Return the [X, Y] coordinate for the center point of the cell that contains the specified text.  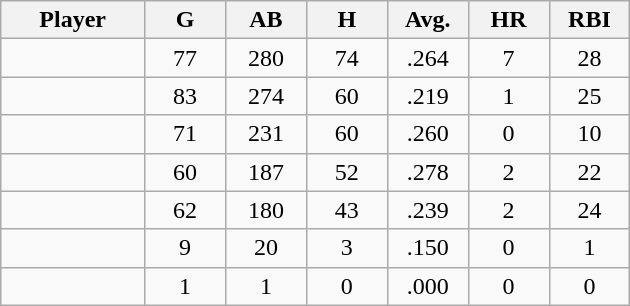
.239 [428, 210]
20 [266, 248]
74 [346, 58]
.260 [428, 134]
71 [186, 134]
187 [266, 172]
.264 [428, 58]
83 [186, 96]
28 [590, 58]
231 [266, 134]
22 [590, 172]
274 [266, 96]
24 [590, 210]
HR [508, 20]
Player [73, 20]
180 [266, 210]
25 [590, 96]
77 [186, 58]
Avg. [428, 20]
G [186, 20]
10 [590, 134]
52 [346, 172]
280 [266, 58]
AB [266, 20]
RBI [590, 20]
H [346, 20]
7 [508, 58]
.219 [428, 96]
.278 [428, 172]
62 [186, 210]
3 [346, 248]
43 [346, 210]
9 [186, 248]
.150 [428, 248]
.000 [428, 286]
